Pinpoint the cell where the given text exists, returning its (X, Y) midpoint coordinate. 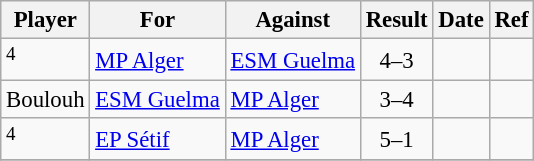
Boulouh (46, 100)
Date (461, 20)
Player (46, 20)
Against (292, 20)
Result (396, 20)
EP Sétif (158, 139)
4–3 (396, 60)
3–4 (396, 100)
For (158, 20)
5–1 (396, 139)
Ref (512, 20)
